Search for the cell housing the specified text and yield its (X, Y) center coordinate. 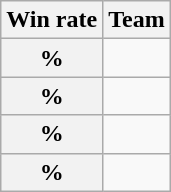
Win rate (52, 20)
Team (137, 20)
